Return [X, Y] of the center of cell containing provided text 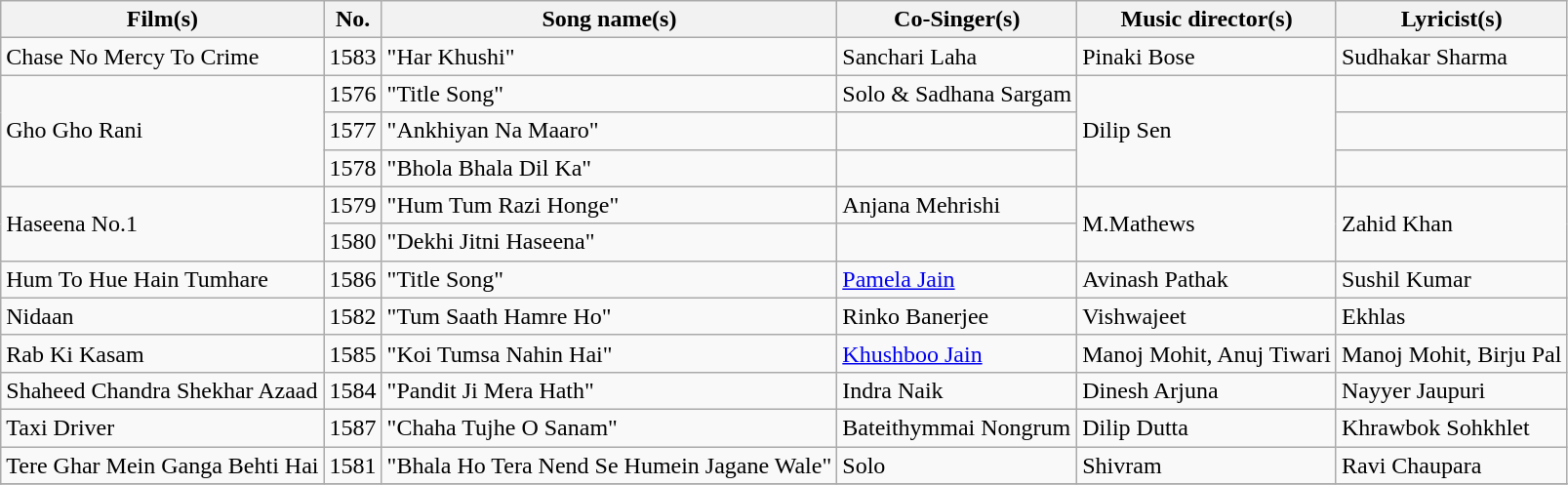
"Hum Tum Razi Honge" [609, 205]
Haseena No.1 [162, 223]
"Dekhi Jitni Haseena" [609, 242]
"Har Khushi" [609, 57]
"Bhola Bhala Dil Ka" [609, 168]
Nidaan [162, 316]
1578 [353, 168]
Khushboo Jain [957, 353]
1583 [353, 57]
1576 [353, 94]
"Chaha Tujhe O Sanam" [609, 427]
Vishwajeet [1207, 316]
Dilip Dutta [1207, 427]
Pamela Jain [957, 279]
"Pandit Ji Mera Hath" [609, 390]
Avinash Pathak [1207, 279]
Shivram [1207, 465]
Zahid Khan [1451, 223]
Taxi Driver [162, 427]
Rab Ki Kasam [162, 353]
Ravi Chaupara [1451, 465]
1585 [353, 353]
Sudhakar Sharma [1451, 57]
Pinaki Bose [1207, 57]
Solo & Sadhana Sargam [957, 94]
Gho Gho Rani [162, 131]
1582 [353, 316]
Tere Ghar Mein Ganga Behti Hai [162, 465]
1584 [353, 390]
M.Mathews [1207, 223]
1586 [353, 279]
1581 [353, 465]
Bateithymmai Nongrum [957, 427]
Solo [957, 465]
Sanchari Laha [957, 57]
Lyricist(s) [1451, 20]
1587 [353, 427]
No. [353, 20]
Manoj Mohit, Birju Pal [1451, 353]
Sushil Kumar [1451, 279]
Music director(s) [1207, 20]
Shaheed Chandra Shekhar Azaad [162, 390]
1579 [353, 205]
Film(s) [162, 20]
Manoj Mohit, Anuj Tiwari [1207, 353]
Song name(s) [609, 20]
Co-Singer(s) [957, 20]
"Tum Saath Hamre Ho" [609, 316]
"Koi Tumsa Nahin Hai" [609, 353]
Ekhlas [1451, 316]
Hum To Hue Hain Tumhare [162, 279]
1577 [353, 131]
"Bhala Ho Tera Nend Se Humein Jagane Wale" [609, 465]
Rinko Banerjee [957, 316]
Khrawbok Sohkhlet [1451, 427]
Nayyer Jaupuri [1451, 390]
"Ankhiyan Na Maaro" [609, 131]
Dinesh Arjuna [1207, 390]
1580 [353, 242]
Indra Naik [957, 390]
Chase No Mercy To Crime [162, 57]
Anjana Mehrishi [957, 205]
Dilip Sen [1207, 131]
